Capture the cell that displays the provided text and extract its [X, Y] central coordinate. 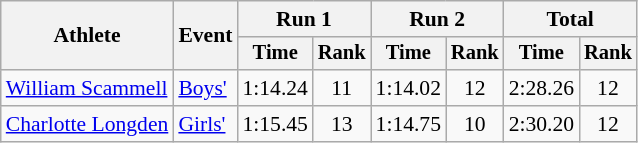
Girls' [205, 124]
Total [570, 19]
Boys' [205, 88]
1:15.45 [274, 124]
2:30.20 [542, 124]
Event [205, 36]
2:28.26 [542, 88]
13 [342, 124]
Run 1 [304, 19]
William Scammell [88, 88]
Charlotte Longden [88, 124]
Athlete [88, 36]
10 [475, 124]
1:14.24 [274, 88]
Run 2 [438, 19]
11 [342, 88]
1:14.75 [408, 124]
1:14.02 [408, 88]
